From the cell containing the given text, extract its center point as (x, y) coordinate. 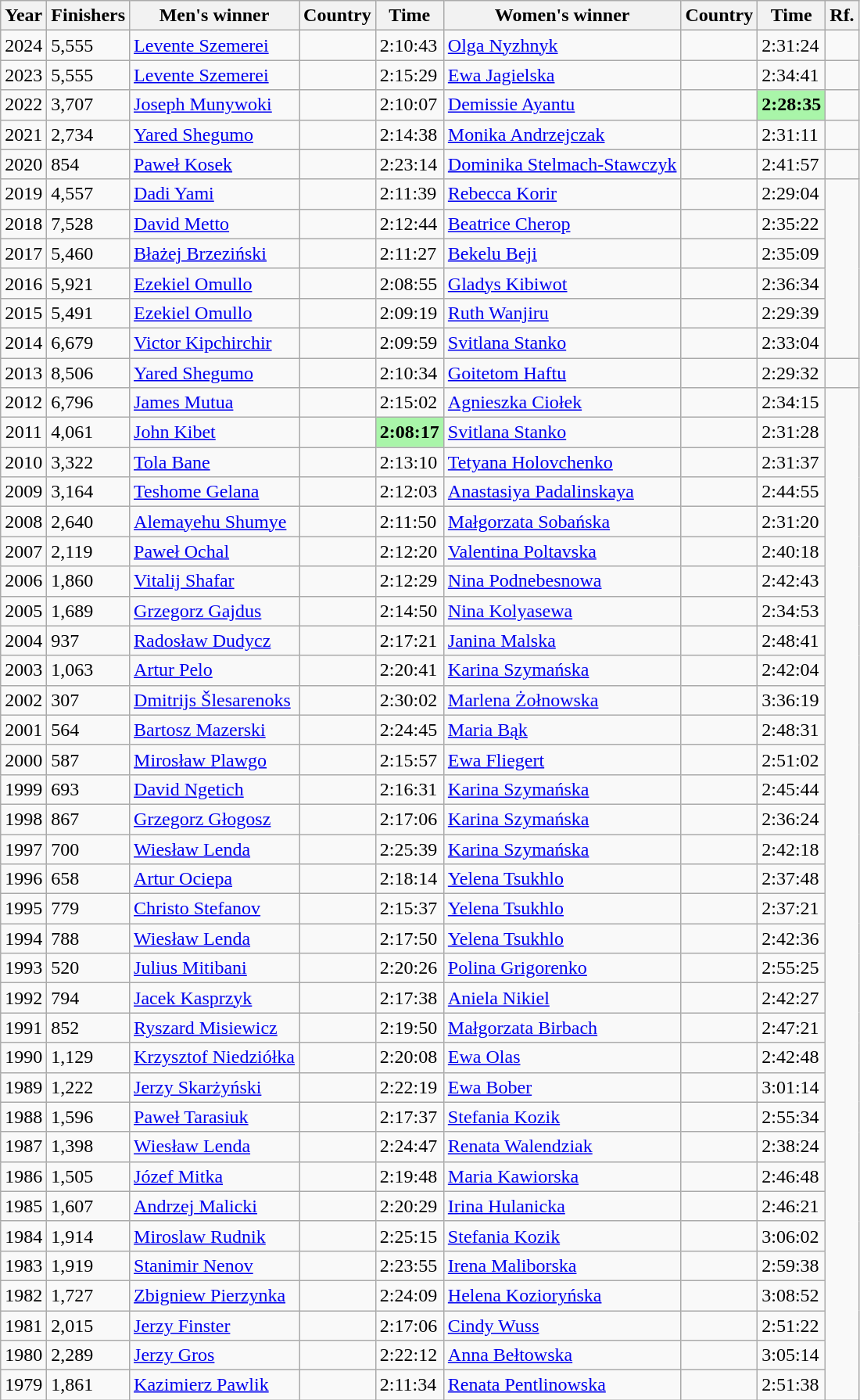
2:51:22 (791, 1326)
3:36:19 (791, 700)
2:17:38 (410, 998)
Tola Bane (214, 462)
Ewa Olas (562, 1057)
794 (88, 998)
Dmitrijs Šlesarenoks (214, 700)
Maria Bąk (562, 730)
1,919 (88, 1265)
1988 (23, 1117)
Valentina Poltavska (562, 551)
1,607 (88, 1206)
2:46:21 (791, 1206)
Vitalij Shafar (214, 581)
2022 (23, 105)
2:15:29 (410, 75)
2:24:47 (410, 1147)
Irena Maliborska (562, 1265)
8,506 (88, 373)
Mirosław Plawgo (214, 759)
2:31:20 (791, 522)
2002 (23, 700)
788 (88, 939)
2024 (23, 45)
Nina Kolyasewa (562, 611)
2:44:55 (791, 492)
2:42:36 (791, 939)
Ewa Bober (562, 1087)
2:11:39 (410, 194)
2:35:22 (791, 224)
Demissie Ayantu (562, 105)
1998 (23, 819)
Małgorzata Sobańska (562, 522)
1989 (23, 1087)
Artur Ociepa (214, 879)
Janina Malska (562, 641)
2:55:34 (791, 1117)
2:34:41 (791, 75)
2:42:27 (791, 998)
Ewa Jagielska (562, 75)
2:08:55 (410, 283)
2:59:38 (791, 1265)
2:40:18 (791, 551)
1996 (23, 879)
2:31:37 (791, 462)
2,119 (88, 551)
2:31:24 (791, 45)
854 (88, 164)
David Metto (214, 224)
Men's winner (214, 16)
1991 (23, 1028)
700 (88, 849)
2012 (23, 403)
1,689 (88, 611)
2:20:41 (410, 670)
2:37:21 (791, 909)
3,322 (88, 462)
2018 (23, 224)
2:23:55 (410, 1265)
2009 (23, 492)
2000 (23, 759)
2011 (23, 433)
2:09:59 (410, 343)
2:24:45 (410, 730)
Jacek Kasprzyk (214, 998)
Polina Grigorenko (562, 968)
Beatrice Cherop (562, 224)
Victor Kipchirchir (214, 343)
David Ngetich (214, 789)
2:14:38 (410, 135)
2:10:34 (410, 373)
James Mutua (214, 403)
693 (88, 789)
Finishers (88, 16)
937 (88, 641)
2:34:15 (791, 403)
2:51:02 (791, 759)
1986 (23, 1176)
2:45:44 (791, 789)
2023 (23, 75)
5,491 (88, 313)
Joseph Munywoki (214, 105)
Kazimierz Pawlik (214, 1385)
6,796 (88, 403)
2003 (23, 670)
3:05:14 (791, 1355)
6,679 (88, 343)
3:01:14 (791, 1087)
Ewa Fliegert (562, 759)
1999 (23, 789)
2001 (23, 730)
Anna Bełtowska (562, 1355)
1,596 (88, 1117)
Maria Kawiorska (562, 1176)
1992 (23, 998)
2:22:12 (410, 1355)
1,860 (88, 581)
3:08:52 (791, 1295)
307 (88, 700)
Goitetom Haftu (562, 373)
2019 (23, 194)
2:12:20 (410, 551)
2:55:25 (791, 968)
1990 (23, 1057)
Anastasiya Padalinskaya (562, 492)
2:47:21 (791, 1028)
Stanimir Nenov (214, 1265)
2:31:28 (791, 433)
5,921 (88, 283)
1982 (23, 1295)
2:22:19 (410, 1087)
2010 (23, 462)
2:36:34 (791, 283)
2:08:17 (410, 433)
2:12:29 (410, 581)
1983 (23, 1265)
Rf. (842, 16)
2:16:31 (410, 789)
John Kibet (214, 433)
2,734 (88, 135)
Andrzej Malicki (214, 1206)
1987 (23, 1147)
2008 (23, 522)
2:17:21 (410, 641)
2:24:09 (410, 1295)
Bartosz Mazerski (214, 730)
2:46:48 (791, 1176)
2:33:04 (791, 343)
2:29:39 (791, 313)
2:10:43 (410, 45)
2:42:04 (791, 670)
Radosław Dudycz (214, 641)
2016 (23, 283)
658 (88, 879)
1,727 (88, 1295)
Małgorzata Birbach (562, 1028)
Tetyana Holovchenko (562, 462)
2:12:44 (410, 224)
2:14:50 (410, 611)
Rebecca Korir (562, 194)
7,528 (88, 224)
Olga Nyzhnyk (562, 45)
1,063 (88, 670)
2013 (23, 373)
Gladys Kibiwot (562, 283)
Renata Walendziak (562, 1147)
1980 (23, 1355)
867 (88, 819)
Renata Pentlinowska (562, 1385)
Year (23, 16)
Grzegorz Gajdus (214, 611)
2007 (23, 551)
Dominika Stelmach-Stawczyk (562, 164)
1979 (23, 1385)
3:06:02 (791, 1236)
2,015 (88, 1326)
Zbigniew Pierzynka (214, 1295)
Monika Andrzejczak (562, 135)
Miroslaw Rudnik (214, 1236)
2:30:02 (410, 700)
779 (88, 909)
2:38:24 (791, 1147)
2015 (23, 313)
2,289 (88, 1355)
2:42:18 (791, 849)
Błażej Brzeziński (214, 253)
3,164 (88, 492)
2017 (23, 253)
2021 (23, 135)
Jerzy Gros (214, 1355)
2:11:34 (410, 1385)
2:29:32 (791, 373)
Ruth Wanjiru (562, 313)
2:25:15 (410, 1236)
5,460 (88, 253)
2:17:50 (410, 939)
Cindy Wuss (562, 1326)
3,707 (88, 105)
Nina Podnebesnowa (562, 581)
2005 (23, 611)
2006 (23, 581)
4,061 (88, 433)
Jerzy Skarżyński (214, 1087)
1,914 (88, 1236)
2:42:48 (791, 1057)
564 (88, 730)
2:25:39 (410, 849)
2:23:14 (410, 164)
4,557 (88, 194)
2:10:07 (410, 105)
2:28:35 (791, 105)
2:48:31 (791, 730)
2:20:29 (410, 1206)
Dadi Yami (214, 194)
1,129 (88, 1057)
2:11:27 (410, 253)
2:13:10 (410, 462)
2:36:24 (791, 819)
Bekelu Beji (562, 253)
2:19:48 (410, 1176)
2:15:37 (410, 909)
2:42:43 (791, 581)
Ryszard Misiewicz (214, 1028)
1994 (23, 939)
2:20:08 (410, 1057)
2:09:19 (410, 313)
Krzysztof Niedziółka (214, 1057)
1,505 (88, 1176)
Alemayehu Shumye (214, 522)
2:41:57 (791, 164)
Artur Pelo (214, 670)
587 (88, 759)
Julius Mitibani (214, 968)
Aniela Nikiel (562, 998)
1985 (23, 1206)
1,398 (88, 1147)
2:18:14 (410, 879)
2:31:11 (791, 135)
Paweł Ochal (214, 551)
2:15:02 (410, 403)
852 (88, 1028)
2,640 (88, 522)
Irina Hulanicka (562, 1206)
2:20:26 (410, 968)
Helena Kozioryńska (562, 1295)
2004 (23, 641)
2:19:50 (410, 1028)
2:17:37 (410, 1117)
2:15:57 (410, 759)
Marlena Żołnowska (562, 700)
2:12:03 (410, 492)
1997 (23, 849)
Jerzy Finster (214, 1326)
2:11:50 (410, 522)
Józef Mitka (214, 1176)
1993 (23, 968)
2:48:41 (791, 641)
Teshome Gelana (214, 492)
2:29:04 (791, 194)
Paweł Kosek (214, 164)
1,861 (88, 1385)
Agnieszka Ciołek (562, 403)
1981 (23, 1326)
Women's winner (562, 16)
2:37:48 (791, 879)
520 (88, 968)
1995 (23, 909)
1984 (23, 1236)
Christo Stefanov (214, 909)
2020 (23, 164)
2:35:09 (791, 253)
2:34:53 (791, 611)
2014 (23, 343)
Paweł Tarasiuk (214, 1117)
1,222 (88, 1087)
Grzegorz Głogosz (214, 819)
2:51:38 (791, 1385)
